Return the (X, Y) coordinate for the center point of the cell that contains the specified text.  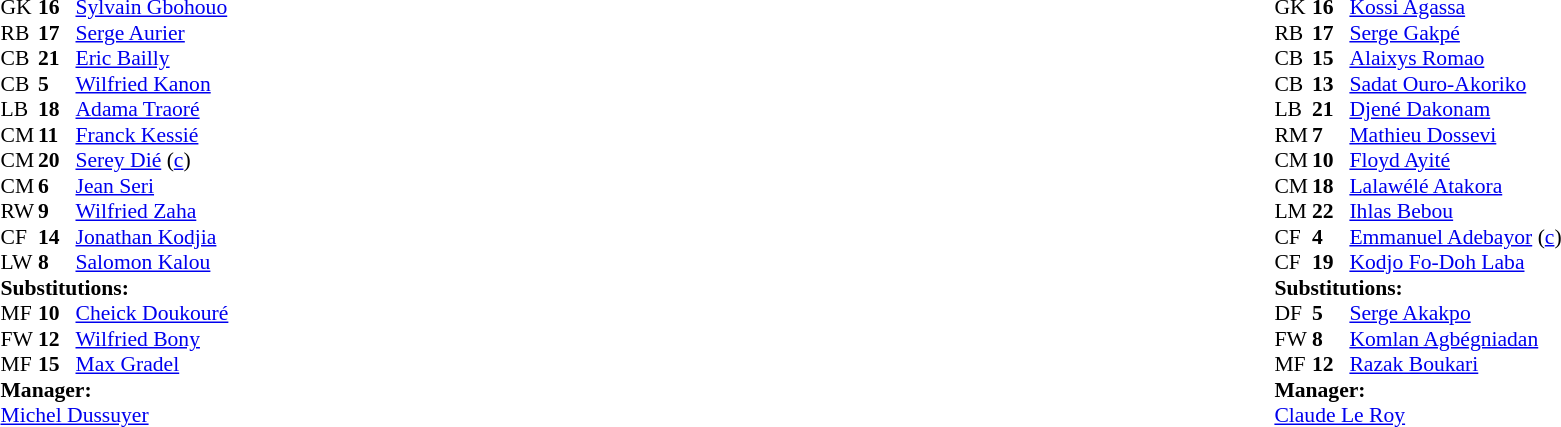
Jonathan Kodjia (152, 237)
Serge Gakpé (1455, 33)
Adama Traoré (152, 109)
9 (57, 211)
Eric Bailly (152, 59)
Alaixys Romao (1455, 59)
22 (1331, 211)
Djené Dakonam (1455, 109)
RW (19, 211)
Wilfried Kanon (152, 84)
Franck Kessié (152, 135)
Serey Dié (c) (152, 161)
4 (1331, 237)
Ihlas Bebou (1455, 211)
Salomon Kalou (152, 263)
20 (57, 161)
LW (19, 263)
Mathieu Dossevi (1455, 135)
Cheick Doukouré (152, 313)
19 (1331, 263)
Serge Aurier (152, 33)
Sadat Ouro-Akoriko (1455, 84)
Lalawélé Atakora (1455, 186)
Wilfried Zaha (152, 211)
Serge Akakpo (1455, 313)
14 (57, 237)
Razak Boukari (1455, 365)
Emmanuel Adebayor (c) (1455, 237)
Wilfried Bony (152, 339)
7 (1331, 135)
LM (1293, 211)
RM (1293, 135)
Komlan Agbégniadan (1455, 339)
Kodjo Fo-Doh Laba (1455, 263)
DF (1293, 313)
11 (57, 135)
Jean Seri (152, 186)
13 (1331, 84)
Floyd Ayité (1455, 161)
6 (57, 186)
Max Gradel (152, 365)
